Determine the (X, Y) coordinate at the center of the cell enclosing the given text.  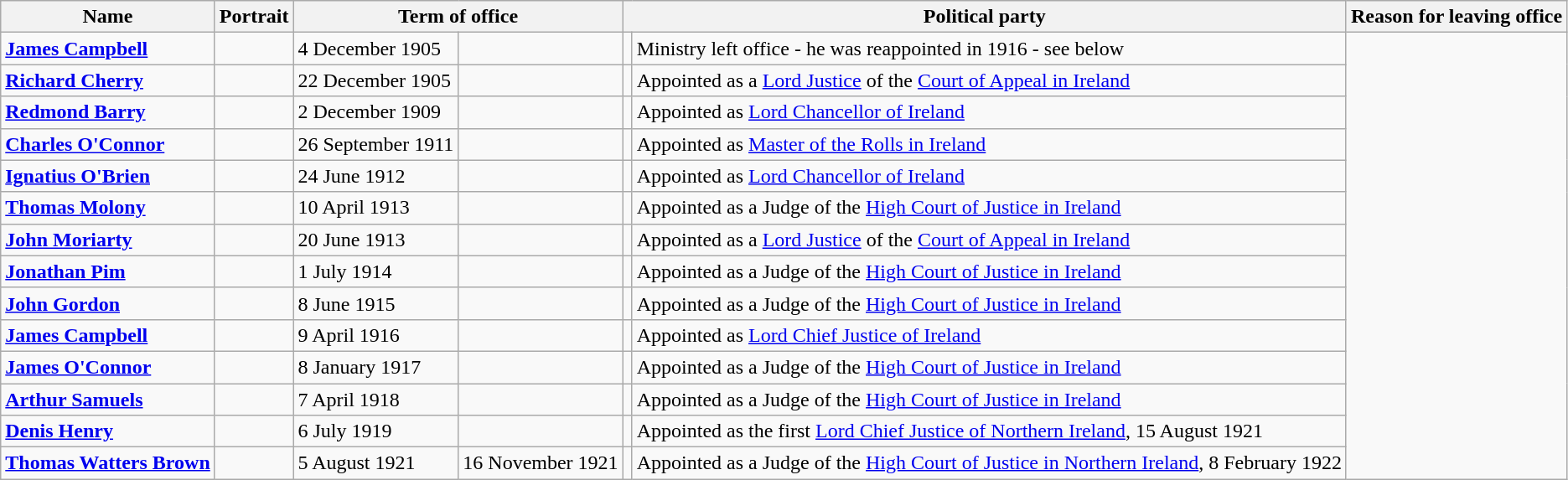
John Gordon (108, 303)
Appointed as Master of the Rolls in Ireland (989, 144)
Portrait (254, 17)
Political party (984, 17)
Charles O'Connor (108, 144)
Ministry left office - he was reappointed in 1916 - see below (989, 49)
Appointed as Lord Chief Justice of Ireland (989, 335)
John Moriarty (108, 240)
24 June 1912 (375, 176)
20 June 1913 (375, 240)
Appointed as a Judge of the High Court of Justice in Northern Ireland, 8 February 1922 (989, 463)
5 August 1921 (375, 463)
Name (108, 17)
Jonathan Pim (108, 271)
7 April 1918 (375, 400)
8 June 1915 (375, 303)
26 September 1911 (375, 144)
16 November 1921 (541, 463)
22 December 1905 (375, 80)
Term of office (458, 17)
Ignatius O'Brien (108, 176)
1 July 1914 (375, 271)
Thomas Watters Brown (108, 463)
Thomas Molony (108, 208)
10 April 1913 (375, 208)
Reason for leaving office (1457, 17)
8 January 1917 (375, 367)
James O'Connor (108, 367)
9 April 1916 (375, 335)
Redmond Barry (108, 112)
Arthur Samuels (108, 400)
2 December 1909 (375, 112)
6 July 1919 (375, 431)
4 December 1905 (375, 49)
Appointed as the first Lord Chief Justice of Northern Ireland, 15 August 1921 (989, 431)
Richard Cherry (108, 80)
Denis Henry (108, 431)
